Extract the (x, y) coordinate from the center of the cell holding the provided text.  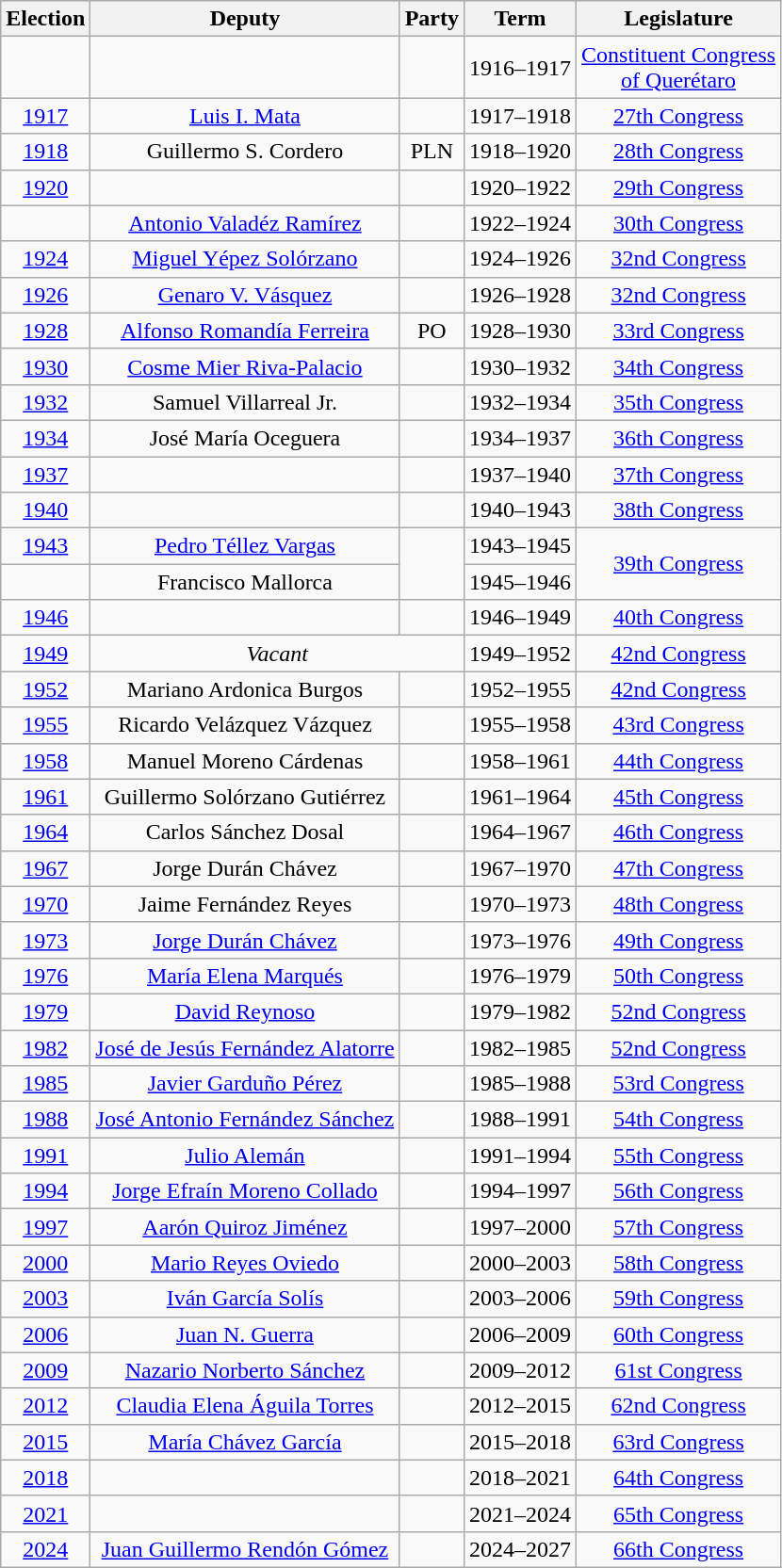
1940 (45, 510)
1955 (45, 725)
2024 (45, 1549)
63rd Congress (678, 1442)
1997–2000 (520, 1227)
1946–1949 (520, 618)
1943 (45, 546)
José María Oceguera (245, 438)
Constituent Congressof Querétaro (678, 68)
66th Congress (678, 1549)
Mario Reyes Oviedo (245, 1263)
53rd Congress (678, 1084)
34th Congress (678, 366)
Guillermo Solórzano Gutiérrez (245, 797)
39th Congress (678, 564)
1937–1940 (520, 474)
Alfonso Romandía Ferreira (245, 331)
36th Congress (678, 438)
Luis I. Mata (245, 116)
2012 (45, 1406)
Juan N. Guerra (245, 1334)
27th Congress (678, 116)
1930 (45, 366)
1997 (45, 1227)
PLN (432, 152)
1991 (45, 1156)
2015–2018 (520, 1442)
1924–1926 (520, 259)
48th Congress (678, 904)
1994 (45, 1191)
2000 (45, 1263)
Legislature (678, 19)
2003 (45, 1299)
56th Congress (678, 1191)
1961 (45, 797)
Iván García Solís (245, 1299)
José Antonio Fernández Sánchez (245, 1120)
64th Congress (678, 1478)
1949 (45, 654)
1967–1970 (520, 868)
1976 (45, 976)
1932–1934 (520, 402)
35th Congress (678, 402)
1979–1982 (520, 1011)
29th Congress (678, 187)
1937 (45, 474)
1918–1920 (520, 152)
1952 (45, 689)
1917–1918 (520, 116)
1973–1976 (520, 940)
2009–2012 (520, 1370)
Cosme Mier Riva-Palacio (245, 366)
1991–1994 (520, 1156)
1988–1991 (520, 1120)
1982–1985 (520, 1048)
1970–1973 (520, 904)
2024–2027 (520, 1549)
61st Congress (678, 1370)
2006–2009 (520, 1334)
1961–1964 (520, 797)
Guillermo S. Cordero (245, 152)
28th Congress (678, 152)
1949–1952 (520, 654)
65th Congress (678, 1513)
1934–1937 (520, 438)
2021–2024 (520, 1513)
Javier Garduño Pérez (245, 1084)
1926–1928 (520, 295)
37th Congress (678, 474)
1976–1979 (520, 976)
María Elena Marqués (245, 976)
María Chávez García (245, 1442)
2006 (45, 1334)
55th Congress (678, 1156)
2009 (45, 1370)
1924 (45, 259)
Francisco Mallorca (245, 582)
1952–1955 (520, 689)
47th Congress (678, 868)
1932 (45, 402)
1964–1967 (520, 832)
1920–1922 (520, 187)
46th Congress (678, 832)
1922–1924 (520, 223)
1985 (45, 1084)
1988 (45, 1120)
Carlos Sánchez Dosal (245, 832)
1955–1958 (520, 725)
59th Congress (678, 1299)
1926 (45, 295)
58th Congress (678, 1263)
1970 (45, 904)
Samuel Villarreal Jr. (245, 402)
1917 (45, 116)
José de Jesús Fernández Alatorre (245, 1048)
1928–1930 (520, 331)
Antonio Valadéz Ramírez (245, 223)
Claudia Elena Águila Torres (245, 1406)
David Reynoso (245, 1011)
Nazario Norberto Sánchez (245, 1370)
Mariano Ardonica Burgos (245, 689)
1918 (45, 152)
2000–2003 (520, 1263)
1973 (45, 940)
50th Congress (678, 976)
40th Congress (678, 618)
1945–1946 (520, 582)
60th Congress (678, 1334)
Deputy (245, 19)
Vacant (277, 654)
Ricardo Velázquez Vázquez (245, 725)
2018–2021 (520, 1478)
1964 (45, 832)
Jaime Fernández Reyes (245, 904)
Jorge Efraín Moreno Collado (245, 1191)
57th Congress (678, 1227)
Miguel Yépez Solórzano (245, 259)
49th Congress (678, 940)
1979 (45, 1011)
45th Congress (678, 797)
62nd Congress (678, 1406)
1985–1988 (520, 1084)
44th Congress (678, 761)
Party (432, 19)
Election (45, 19)
1946 (45, 618)
1958 (45, 761)
1930–1932 (520, 366)
1940–1943 (520, 510)
Manuel Moreno Cárdenas (245, 761)
54th Congress (678, 1120)
1920 (45, 187)
33rd Congress (678, 331)
Pedro Téllez Vargas (245, 546)
PO (432, 331)
1934 (45, 438)
2003–2006 (520, 1299)
Aarón Quiroz Jiménez (245, 1227)
2018 (45, 1478)
1943–1945 (520, 546)
2021 (45, 1513)
1916–1917 (520, 68)
2015 (45, 1442)
1928 (45, 331)
1958–1961 (520, 761)
30th Congress (678, 223)
1982 (45, 1048)
Genaro V. Vásquez (245, 295)
1967 (45, 868)
Juan Guillermo Rendón Gómez (245, 1549)
Julio Alemán (245, 1156)
Term (520, 19)
38th Congress (678, 510)
43rd Congress (678, 725)
1994–1997 (520, 1191)
2012–2015 (520, 1406)
